For the text-containing cell, return its midpoint in (X, Y) coordinate format. 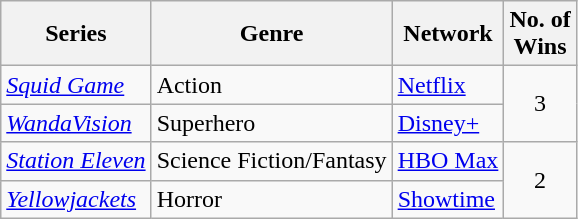
Yellowjackets (76, 199)
Series (76, 34)
HBO Max (448, 161)
Genre (272, 34)
Horror (272, 199)
Superhero (272, 123)
2 (540, 180)
Showtime (448, 199)
Netflix (448, 85)
No. ofWins (540, 34)
3 (540, 104)
Network (448, 34)
Science Fiction/Fantasy (272, 161)
WandaVision (76, 123)
Station Eleven (76, 161)
Action (272, 85)
Disney+ (448, 123)
Squid Game (76, 85)
